Provide the [X, Y] coordinate of the cell's center where the given text is located.  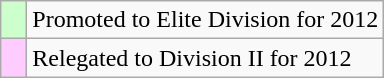
Promoted to Elite Division for 2012 [206, 20]
Relegated to Division II for 2012 [206, 58]
